Output the [x, y] coordinate of the center of the cell containing the given text.  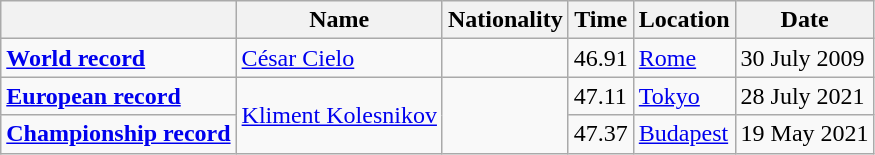
Location [684, 20]
Budapest [684, 134]
47.11 [600, 96]
Time [600, 20]
Name [339, 20]
European record [118, 96]
Tokyo [684, 96]
César Cielo [339, 58]
47.37 [600, 134]
28 July 2021 [804, 96]
Kliment Kolesnikov [339, 115]
World record [118, 58]
Date [804, 20]
Nationality [505, 20]
46.91 [600, 58]
Championship record [118, 134]
Rome [684, 58]
19 May 2021 [804, 134]
30 July 2009 [804, 58]
